Extract the (x, y) coordinate from the center of the cell holding the provided text.  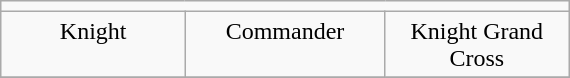
Commander (285, 44)
Knight Grand Cross (477, 44)
Knight (93, 44)
